Identify which cell holds the provided text, then report its (X, Y) central coordinate. 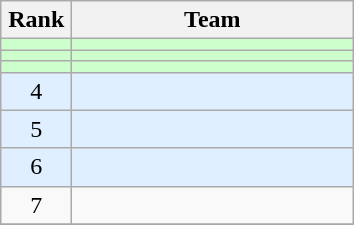
7 (36, 205)
4 (36, 91)
5 (36, 129)
Team (212, 20)
6 (36, 167)
Rank (36, 20)
